From the cell containing the given text, extract its center point as [X, Y] coordinate. 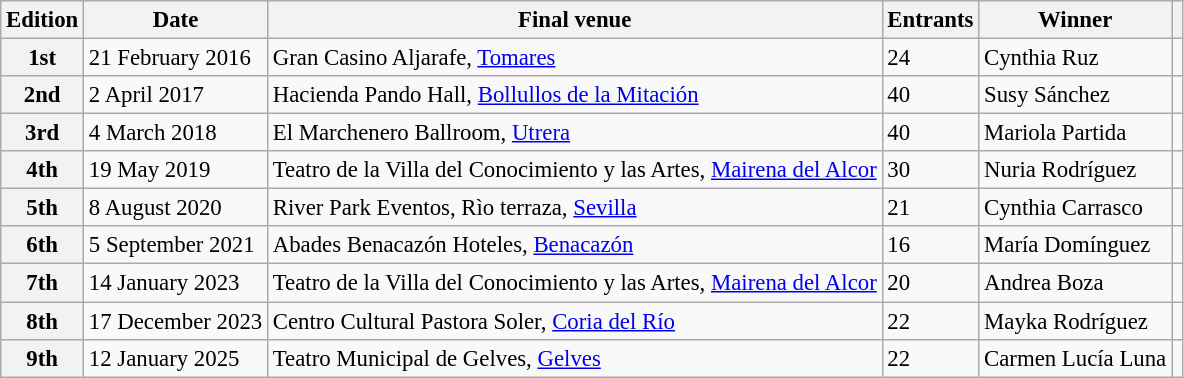
Andrea Boza [1076, 283]
Abades Benacazón Hoteles, Benacazón [574, 245]
Teatro Municipal de Gelves, Gelves [574, 358]
1st [42, 58]
Mayka Rodríguez [1076, 321]
16 [930, 245]
Winner [1076, 20]
21 February 2016 [176, 58]
14 January 2023 [176, 283]
2nd [42, 95]
Edition [42, 20]
Cynthia Carrasco [1076, 208]
21 [930, 208]
5 September 2021 [176, 245]
7th [42, 283]
Susy Sánchez [1076, 95]
El Marchenero Ballroom, Utrera [574, 133]
Carmen Lucía Luna [1076, 358]
Date [176, 20]
Cynthia Ruz [1076, 58]
2 April 2017 [176, 95]
9th [42, 358]
Mariola Partida [1076, 133]
5th [42, 208]
30 [930, 170]
Nuria Rodríguez [1076, 170]
19 May 2019 [176, 170]
24 [930, 58]
6th [42, 245]
3rd [42, 133]
María Domínguez [1076, 245]
Entrants [930, 20]
Final venue [574, 20]
20 [930, 283]
River Park Eventos, Rìo terraza, Sevilla [574, 208]
4th [42, 170]
4 March 2018 [176, 133]
8 August 2020 [176, 208]
Hacienda Pando Hall, Bollullos de la Mitación [574, 95]
17 December 2023 [176, 321]
12 January 2025 [176, 358]
Centro Cultural Pastora Soler, Coria del Río [574, 321]
8th [42, 321]
Gran Casino Aljarafe, Tomares [574, 58]
